Capture the cell that displays the provided text and extract its (x, y) central coordinate. 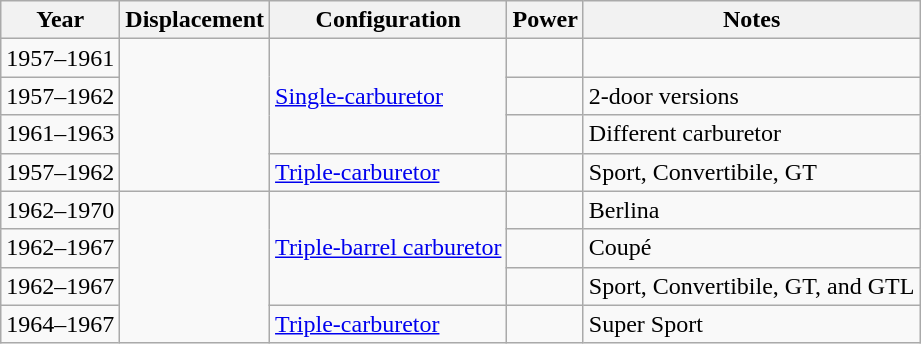
Single-carburetor (388, 96)
Triple-barrel carburetor (388, 248)
Year (60, 20)
Berlina (752, 210)
1957–1961 (60, 58)
Power (545, 20)
Notes (752, 20)
Sport, Convertibile, GT (752, 172)
Displacement (195, 20)
Configuration (388, 20)
2-door versions (752, 96)
Super Sport (752, 324)
1961–1963 (60, 134)
Sport, Convertibile, GT, and GTL (752, 286)
1962–1970 (60, 210)
Coupé (752, 248)
Different carburetor (752, 134)
1964–1967 (60, 324)
